Scan for the cell matching the given text and deliver its [X, Y] coordinate at center. 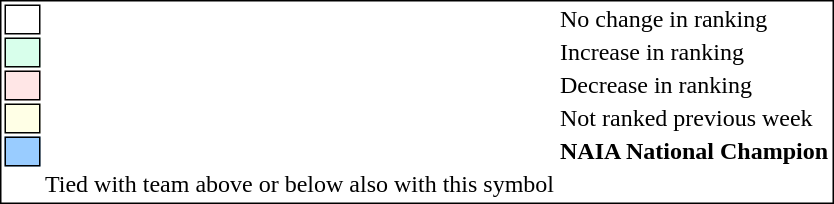
Tied with team above or below also with this symbol [299, 185]
NAIA National Champion [694, 151]
No change in ranking [694, 19]
Not ranked previous week [694, 119]
Increase in ranking [694, 53]
Decrease in ranking [694, 85]
